Find where the given text appears and provide that cell's center as [X, Y] coordinate. 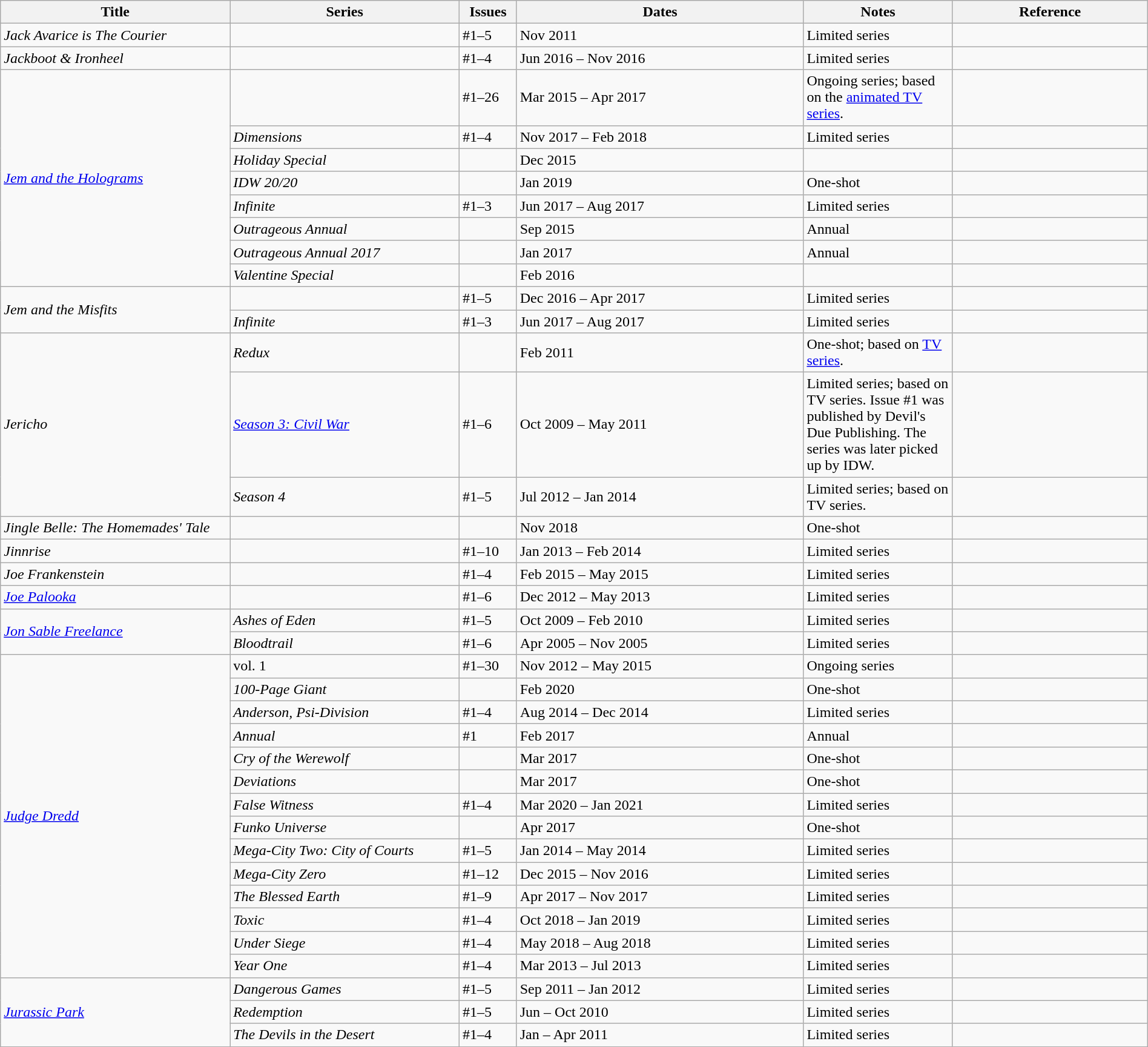
Limited series; based on TV series. Issue #1 was published by Devil's Due Publishing. The series was later picked up by IDW. [878, 425]
Nov 2018 [660, 528]
Feb 2017 [660, 735]
Redux [345, 352]
Jan 2013 – Feb 2014 [660, 551]
Cry of the Werewolf [345, 758]
Jon Sable Freelance [115, 632]
Jun – Oct 2010 [660, 1012]
Joe Palooka [115, 597]
Mar 2020 – Jan 2021 [660, 805]
vol. 1 [345, 666]
Outrageous Annual [345, 229]
Redemption [345, 1012]
Series [345, 12]
Funko Universe [345, 828]
#1–9 [488, 897]
Judge Dredd [115, 816]
IDW 20/20 [345, 183]
Outrageous Annual 2017 [345, 252]
Mar 2015 – Apr 2017 [660, 97]
Jan 2014 – May 2014 [660, 851]
Jem and the Holograms [115, 178]
Under Siege [345, 943]
Jericho [115, 425]
May 2018 – Aug 2018 [660, 943]
Oct 2018 – Jan 2019 [660, 920]
Feb 2011 [660, 352]
Mega-City Zero [345, 874]
Apr 2017 – Nov 2017 [660, 897]
Dates [660, 12]
Sep 2011 – Jan 2012 [660, 989]
Toxic [345, 920]
Title [115, 12]
#1–30 [488, 666]
Dec 2015 [660, 160]
Mega-City Two: City of Courts [345, 851]
Anderson, Psi-Division [345, 712]
Jan – Apr 2011 [660, 1035]
Ongoing series; based on the animated TV series. [878, 97]
Jun 2016 – Nov 2016 [660, 58]
Oct 2009 – Feb 2010 [660, 620]
The Devils in the Desert [345, 1035]
Oct 2009 – May 2011 [660, 425]
Nov 2012 – May 2015 [660, 666]
Reference [1050, 12]
Valentine Special [345, 275]
#1–26 [488, 97]
Sep 2015 [660, 229]
False Witness [345, 805]
Deviations [345, 781]
Dec 2012 – May 2013 [660, 597]
Jingle Belle: The Homemades' Tale [115, 528]
Year One [345, 966]
100-Page Giant [345, 689]
Issues [488, 12]
Nov 2011 [660, 35]
Bloodtrail [345, 643]
Jul 2012 – Jan 2014 [660, 497]
Jan 2019 [660, 183]
Season 3: Civil War [345, 425]
Apr 2005 – Nov 2005 [660, 643]
Feb 2015 – May 2015 [660, 574]
One-shot; based on TV series. [878, 352]
Mar 2013 – Jul 2013 [660, 966]
Dec 2015 – Nov 2016 [660, 874]
#1–12 [488, 874]
Feb 2016 [660, 275]
#1 [488, 735]
Jem and the Misfits [115, 309]
Holiday Special [345, 160]
Jan 2017 [660, 252]
Feb 2020 [660, 689]
Joe Frankenstein [115, 574]
#1–10 [488, 551]
Dec 2016 – Apr 2017 [660, 298]
The Blessed Earth [345, 897]
Ashes of Eden [345, 620]
Dimensions [345, 137]
Jackboot & Ironheel [115, 58]
Apr 2017 [660, 828]
Notes [878, 12]
Jinnrise [115, 551]
Limited series; based on TV series. [878, 497]
Jack Avarice is The Courier [115, 35]
Nov 2017 – Feb 2018 [660, 137]
Aug 2014 – Dec 2014 [660, 712]
Jurassic Park [115, 1012]
Season 4 [345, 497]
Dangerous Games [345, 989]
Ongoing series [878, 666]
